Determine the (X, Y) coordinate at the center of the cell enclosing the given text.  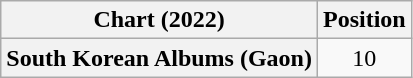
Position (364, 20)
Chart (2022) (160, 20)
South Korean Albums (Gaon) (160, 58)
10 (364, 58)
